Detect which cell encompasses the target text, then output its (x, y) center coordinate. 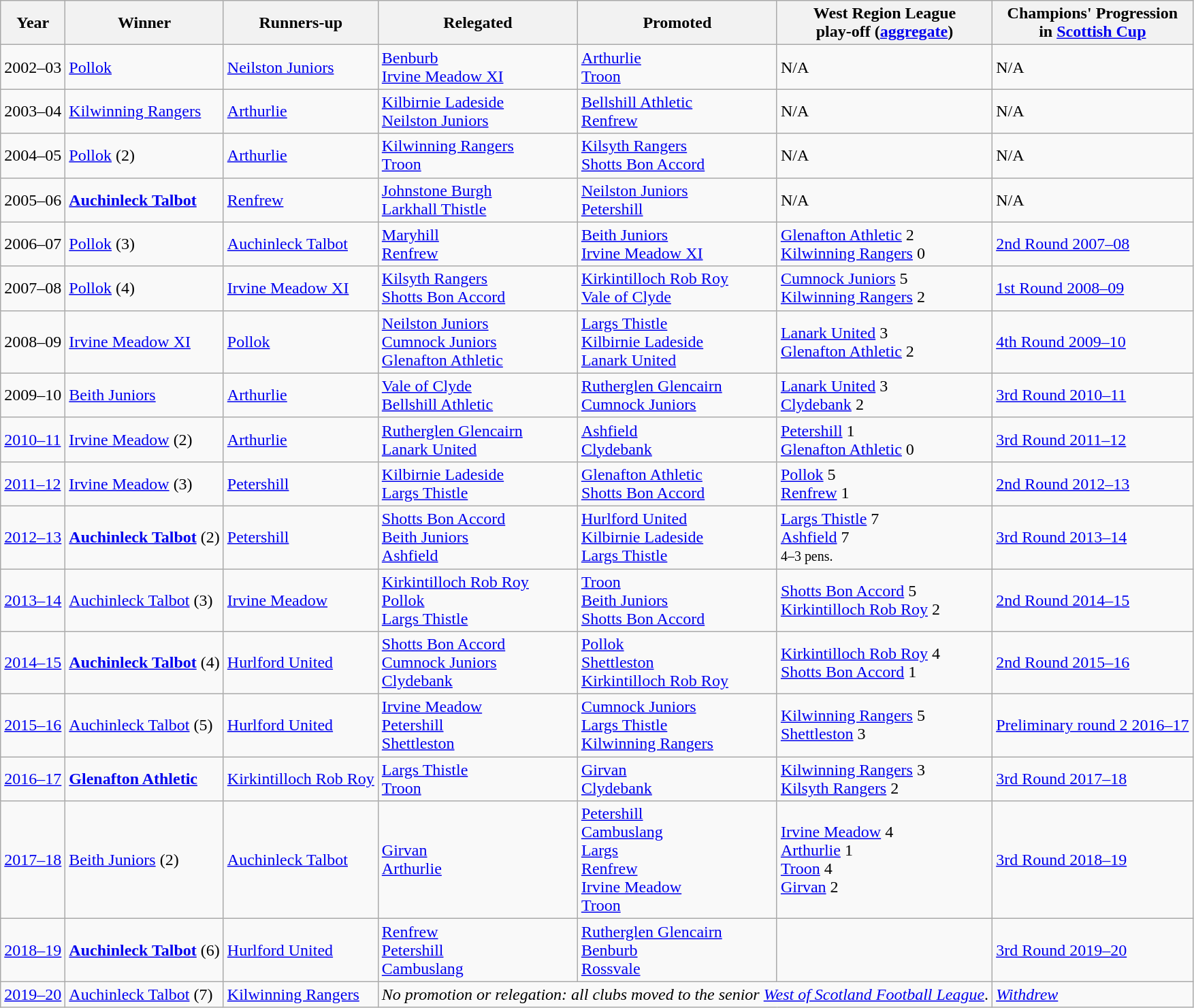
AshfieldClydebank (677, 440)
TroonBeith JuniorsShotts Bon Accord (677, 600)
2nd Round 2015–16 (1093, 663)
Rutherglen GlencairnBenburbRossvale (677, 950)
Beith JuniorsIrvine Meadow XI (677, 244)
Kilbirnie LadesideLargs Thistle (478, 483)
4th Round 2009–10 (1093, 342)
2013–14 (33, 600)
Auchinleck Talbot (3) (144, 600)
PetershillCambuslangLargsRenfrewIrvine Meadow Troon (677, 860)
GirvanClydebank (677, 779)
Withdrew (1093, 994)
2nd Round 2014–15 (1093, 600)
2018–19 (33, 950)
2nd Round 2012–13 (1093, 483)
2002–03 (33, 67)
Vale of Clyde Bellshill Athletic (478, 395)
Irvine Meadow (2) (144, 440)
Glenafton Athletic (144, 779)
1st Round 2008–09 (1093, 289)
Neilston Juniors Cumnock Juniors Glenafton Athletic (478, 342)
3rd Round 2013–14 (1093, 537)
Cumnock JuniorsLargs ThistleKilwinning Rangers (677, 726)
Bellshill AthleticRenfrew (677, 112)
Pollok (2) (144, 155)
Irvine MeadowPetershillShettleston (478, 726)
GirvanArthurlie (478, 860)
Rutherglen GlencairnLanark United (478, 440)
Johnstone BurghLarkhall Thistle (478, 200)
MaryhillRenfrew (478, 244)
Renfrew (301, 200)
2007–08 (33, 289)
Beith Juniors (144, 395)
Kilwinning Rangers 3Kilsyth Rangers 2 (884, 779)
Petershill 1Glenafton Athletic 0 (884, 440)
Cumnock Juniors 5Kilwinning Rangers 2 (884, 289)
2019–20 (33, 994)
Kilbirnie LadesideNeilston Juniors (478, 112)
Auchinleck Talbot (6) (144, 950)
Auchinleck Talbot (7) (144, 994)
2005–06 (33, 200)
Kilsyth RangersShotts Bon Accord (677, 155)
Lanark United 3Glenafton Athletic 2 (884, 342)
2017–18 (33, 860)
Pollok 5Renfrew 1 (884, 483)
Lanark United 3Clydebank 2 (884, 395)
Glenafton Athletic 2Kilwinning Rangers 0 (884, 244)
3rd Round 2017–18 (1093, 779)
3rd Round 2010–11 (1093, 395)
Kilsyth Rangers Shotts Bon Accord (478, 289)
2014–15 (33, 663)
Champions' Progressionin Scottish Cup (1093, 23)
Neilston JuniorsPetershill (677, 200)
Largs ThistleTroon (478, 779)
Auchinleck Talbot (4) (144, 663)
Glenafton AthleticShotts Bon Accord (677, 483)
2012–13 (33, 537)
Shotts Bon AccordCumnock JuniorsClydebank (478, 663)
2008–09 (33, 342)
Promoted (677, 23)
Hurlford UnitedKilbirnie LadesideLargs Thistle (677, 537)
2015–16 (33, 726)
Auchinleck Talbot (2) (144, 537)
Auchinleck Talbot (5) (144, 726)
Shotts Bon AccordBeith JuniorsAshfield (478, 537)
2004–05 (33, 155)
Kirkintilloch Rob Roy (301, 779)
2016–17 (33, 779)
Year (33, 23)
Beith Juniors (2) (144, 860)
Irvine Meadow (301, 600)
Shotts Bon Accord 5Kirkintilloch Rob Roy 2 (884, 600)
Winner (144, 23)
Kirkintilloch Rob RoyPollokLargs Thistle (478, 600)
2006–07 (33, 244)
3rd Round 2019–20 (1093, 950)
RenfrewPetershillCambuslang (478, 950)
Pollok (4) (144, 289)
Irvine Meadow 4Arthurlie 1 Troon 4Girvan 2 (884, 860)
Preliminary round 2 2016–17 (1093, 726)
Rutherglen Glencairn Cumnock Juniors (677, 395)
Relegated (478, 23)
Neilston Juniors (301, 67)
Largs Thistle 7 Ashfield 74–3 pens. (884, 537)
Irvine Meadow (3) (144, 483)
ArthurlieTroon (677, 67)
2003–04 (33, 112)
Kilwinning RangersTroon (478, 155)
3rd Round 2018–19 (1093, 860)
West Region Leagueplay-off (aggregate) (884, 23)
Pollok (3) (144, 244)
3rd Round 2011–12 (1093, 440)
Kirkintilloch Rob Roy 4Shotts Bon Accord 1 (884, 663)
Kirkintilloch Rob Roy Vale of Clyde (677, 289)
2011–12 (33, 483)
BenburbIrvine Meadow XI (478, 67)
2009–10 (33, 395)
Largs Thistle Kilbirnie Ladeside Lanark United (677, 342)
No promotion or relegation: all clubs moved to the senior West of Scotland Football League. (685, 994)
PollokShettlestonKirkintilloch Rob Roy (677, 663)
2010–11 (33, 440)
Runners-up (301, 23)
Kilwinning Rangers 5Shettleston 3 (884, 726)
2nd Round 2007–08 (1093, 244)
